For the text-containing cell, return its midpoint in [x, y] coordinate format. 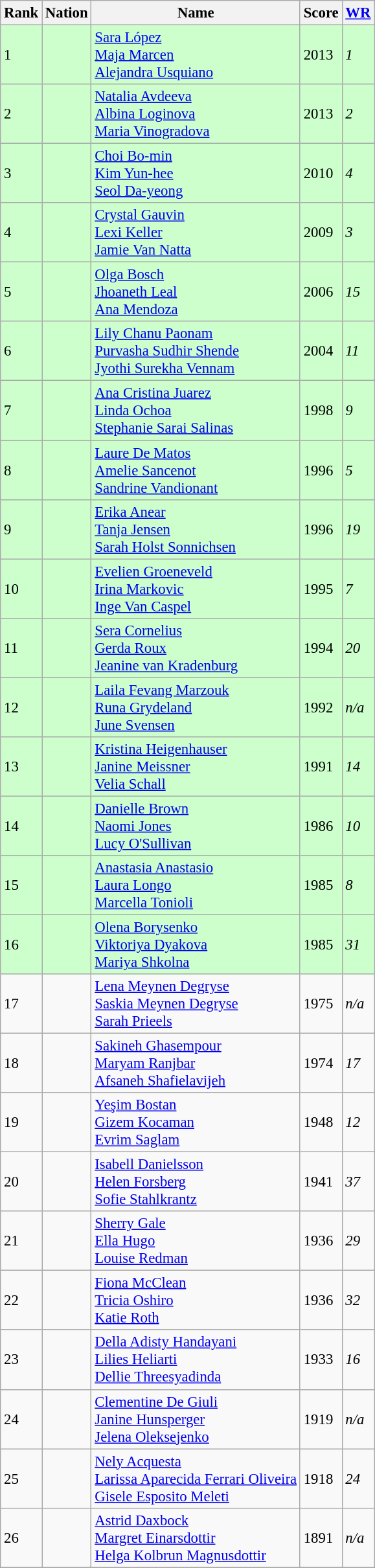
Name [196, 13]
Crystal Gauvin Lexi Keller Jamie Van Natta [196, 233]
2004 [321, 351]
2009 [321, 233]
Olena Borysenko Viktoriya Dyakova Mariya Shkolna [196, 944]
Laure De Matos Amelie Sancenot Sandrine Vandionant [196, 470]
Erika Anear Tanja Jensen Sarah Holst Sonnichsen [196, 529]
WR [358, 13]
1918 [321, 1479]
Clementine De Giuli Janine Hunsperger Jelena Oleksejenko [196, 1419]
13 [21, 767]
32 [358, 1301]
1995 [321, 589]
31 [358, 944]
Ana Cristina Juarez Linda Ochoa Stephanie Sarai Salinas [196, 411]
Astrid Daxbock Margret Einarsdottir Helga Kolbrun Magnusdottir [196, 1538]
Kristina Heigenhauser Janine Meissner Velia Schall [196, 767]
Lena Meynen Degryse Saskia Meynen Degryse Sarah Prieels [196, 1004]
Sherry Gale Ella Hugo Louise Redman [196, 1241]
18 [21, 1063]
6 [21, 351]
Choi Bo-min Kim Yun-hee Seol Da-yeong [196, 174]
Evelien Groeneveld Irina Markovic Inge Van Caspel [196, 589]
Danielle Brown Naomi Jones Lucy O'Sullivan [196, 826]
1998 [321, 411]
Anastasia Anastasio Laura Longo Marcella Tonioli [196, 885]
2006 [321, 292]
37 [358, 1182]
21 [21, 1241]
Yeşim Bostan Gizem Kocaman Evrim Saglam [196, 1122]
Sara López Maja Marcen Alejandra Usquiano [196, 55]
Laila Fevang Marzouk Runa Grydeland June Svensen [196, 707]
Isabell Danielsson Helen Forsberg Sofie Stahlkrantz [196, 1182]
1994 [321, 648]
1941 [321, 1182]
1948 [321, 1122]
1991 [321, 767]
Nation [67, 13]
1974 [321, 1063]
23 [21, 1360]
1992 [321, 707]
Score [321, 13]
2010 [321, 174]
29 [358, 1241]
25 [21, 1479]
Olga Bosch Jhoaneth Leal Ana Mendoza [196, 292]
Sakineh Ghasempour Maryam Ranjbar Afsaneh Shafielavijeh [196, 1063]
Rank [21, 13]
1986 [321, 826]
Della Adisty Handayani Lilies Heliarti Dellie Threesyadinda [196, 1360]
Natalia Avdeeva Albina Loginova Maria Vinogradova [196, 114]
22 [21, 1301]
26 [21, 1538]
Sera Cornelius Gerda Roux Jeanine van Kradenburg [196, 648]
1975 [321, 1004]
1919 [321, 1419]
1891 [321, 1538]
Lily Chanu Paonam Purvasha Sudhir Shende Jyothi Surekha Vennam [196, 351]
1933 [321, 1360]
Fiona McClean Tricia Oshiro Katie Roth [196, 1301]
Nely Acquesta Larissa Aparecida Ferrari Oliveira Gisele Esposito Meleti [196, 1479]
